Search for the cell housing the specified text and yield its (x, y) center coordinate. 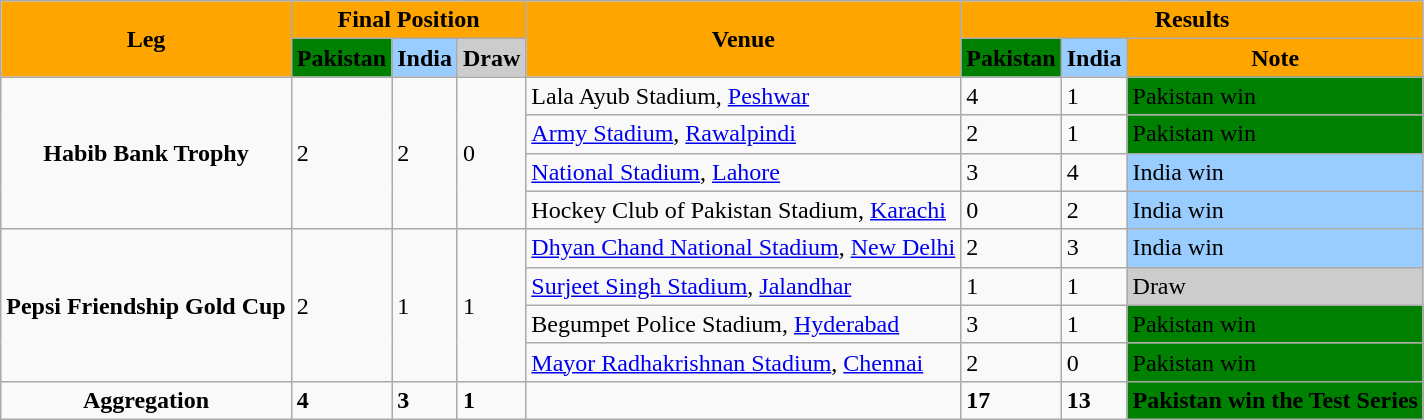
Hockey Club of Pakistan Stadium, Karachi (744, 210)
17 (1011, 400)
Begumpet Police Stadium, Hyderabad (744, 324)
Aggregation (146, 400)
Results (1192, 20)
Venue (744, 39)
National Stadium, Lahore (744, 172)
Dhyan Chand National Stadium, New Delhi (744, 248)
Army Stadium, Rawalpindi (744, 134)
Surjeet Singh Stadium, Jalandhar (744, 286)
Final Position (408, 20)
Note (1275, 58)
13 (1094, 400)
Pakistan win the Test Series (1275, 400)
Habib Bank Trophy (146, 153)
Lala Ayub Stadium, Peshwar (744, 96)
Pepsi Friendship Gold Cup (146, 305)
Mayor Radhakrishnan Stadium, Chennai (744, 362)
Leg (146, 39)
